Scan for the cell matching the given text and deliver its [x, y] coordinate at center. 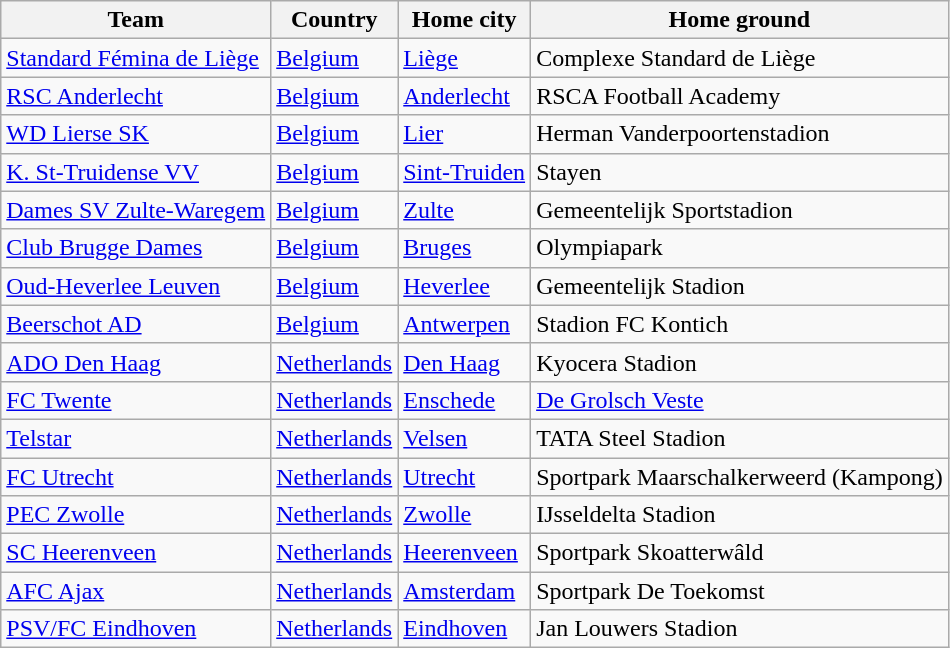
Eindhoven [464, 629]
Home city [464, 20]
TATA Steel Stadion [740, 438]
RSC Anderlecht [136, 96]
Gemeentelijk Sportstadion [740, 210]
FC Twente [136, 400]
Sportpark De Toekomst [740, 591]
Oud-Heverlee Leuven [136, 286]
Dames SV Zulte-Waregem [136, 210]
Kyocera Stadion [740, 362]
WD Lierse SK [136, 134]
Complexe Standard de Liège [740, 58]
ADO Den Haag [136, 362]
RSCA Football Academy [740, 96]
Club Brugge Dames [136, 248]
Sportpark Skoatterwâld [740, 553]
Antwerpen [464, 324]
Standard Fémina de Liège [136, 58]
Jan Louwers Stadion [740, 629]
Liège [464, 58]
Herman Vanderpoortenstadion [740, 134]
Sint-Truiden [464, 172]
Amsterdam [464, 591]
De Grolsch Veste [740, 400]
Utrecht [464, 477]
Zulte [464, 210]
Beerschot AD [136, 324]
Heerenveen [464, 553]
Anderlecht [464, 96]
Gemeentelijk Stadion [740, 286]
Sportpark Maarschalkerweerd (Kampong) [740, 477]
Den Haag [464, 362]
SC Heerenveen [136, 553]
Heverlee [464, 286]
Telstar [136, 438]
Home ground [740, 20]
AFC Ajax [136, 591]
Zwolle [464, 515]
PSV/FC Eindhoven [136, 629]
PEC Zwolle [136, 515]
Enschede [464, 400]
Bruges [464, 248]
FC Utrecht [136, 477]
Velsen [464, 438]
IJsseldelta Stadion [740, 515]
Olympiapark [740, 248]
Team [136, 20]
Country [334, 20]
Stayen [740, 172]
Lier [464, 134]
Stadion FC Kontich [740, 324]
K. St-Truidense VV [136, 172]
